Identify which cell holds the provided text, then report its (x, y) central coordinate. 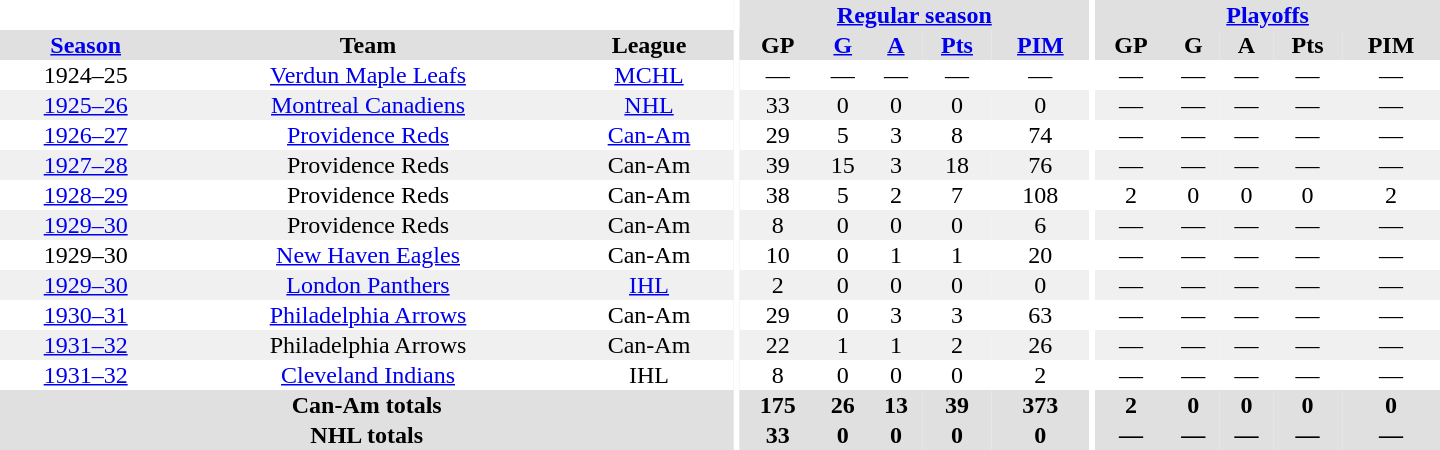
Season (86, 45)
76 (1040, 165)
63 (1040, 315)
1925–26 (86, 105)
New Haven Eagles (368, 255)
Verdun Maple Leafs (368, 75)
1930–31 (86, 315)
20 (1040, 255)
London Panthers (368, 285)
MCHL (650, 75)
74 (1040, 135)
1928–29 (86, 195)
1926–27 (86, 135)
1924–25 (86, 75)
Playoffs (1268, 15)
NHL (650, 105)
15 (842, 165)
League (650, 45)
373 (1040, 405)
22 (778, 345)
Cleveland Indians (368, 375)
1927–28 (86, 165)
Regular season (914, 15)
108 (1040, 195)
Can-Am totals (366, 405)
18 (956, 165)
Team (368, 45)
10 (778, 255)
Montreal Canadiens (368, 105)
6 (1040, 225)
38 (778, 195)
175 (778, 405)
13 (896, 405)
NHL totals (366, 435)
7 (956, 195)
